Scan for the cell matching the given text and deliver its (X, Y) coordinate at center. 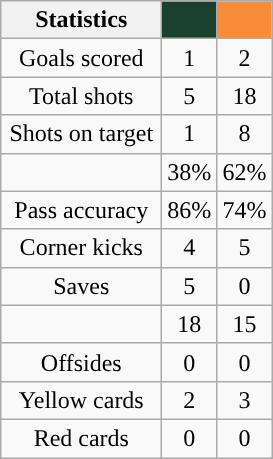
Goals scored (82, 58)
4 (190, 248)
Shots on target (82, 134)
Corner kicks (82, 248)
38% (190, 172)
Total shots (82, 96)
3 (244, 400)
Pass accuracy (82, 210)
8 (244, 134)
Red cards (82, 438)
Statistics (82, 20)
86% (190, 210)
15 (244, 324)
Yellow cards (82, 400)
74% (244, 210)
Saves (82, 286)
Offsides (82, 362)
62% (244, 172)
